For the text-containing cell, return its midpoint in (x, y) coordinate format. 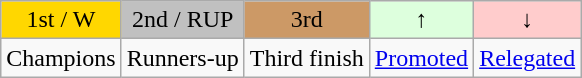
2nd / RUP (182, 20)
3rd (306, 20)
Champions (61, 58)
↓ (528, 20)
Third finish (306, 58)
↑ (421, 20)
Promoted (421, 58)
Relegated (528, 58)
1st / W (61, 20)
Runners-up (182, 58)
